Provide the [x, y] coordinate of the cell's center where the given text is located.  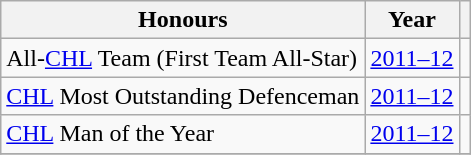
Year [412, 20]
All-CHL Team (First Team All-Star) [183, 58]
Honours [183, 20]
CHL Most Outstanding Defenceman [183, 96]
CHL Man of the Year [183, 134]
